Scan for the cell matching the given text and deliver its (x, y) coordinate at center. 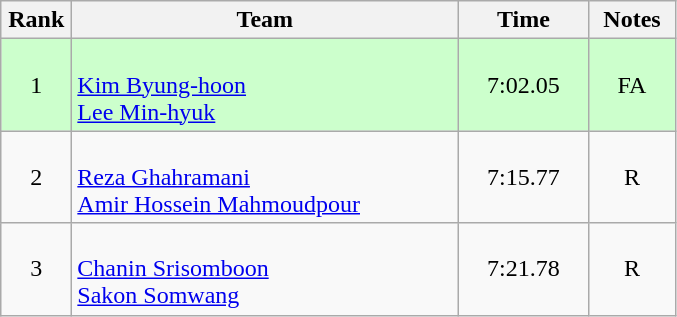
Rank (36, 20)
7:02.05 (524, 85)
Time (524, 20)
FA (632, 85)
Team (265, 20)
Chanin SrisomboonSakon Somwang (265, 269)
3 (36, 269)
Kim Byung-hoonLee Min-hyuk (265, 85)
Notes (632, 20)
Reza GhahramaniAmir Hossein Mahmoudpour (265, 177)
7:15.77 (524, 177)
2 (36, 177)
7:21.78 (524, 269)
1 (36, 85)
